Capture the cell that displays the provided text and extract its [x, y] central coordinate. 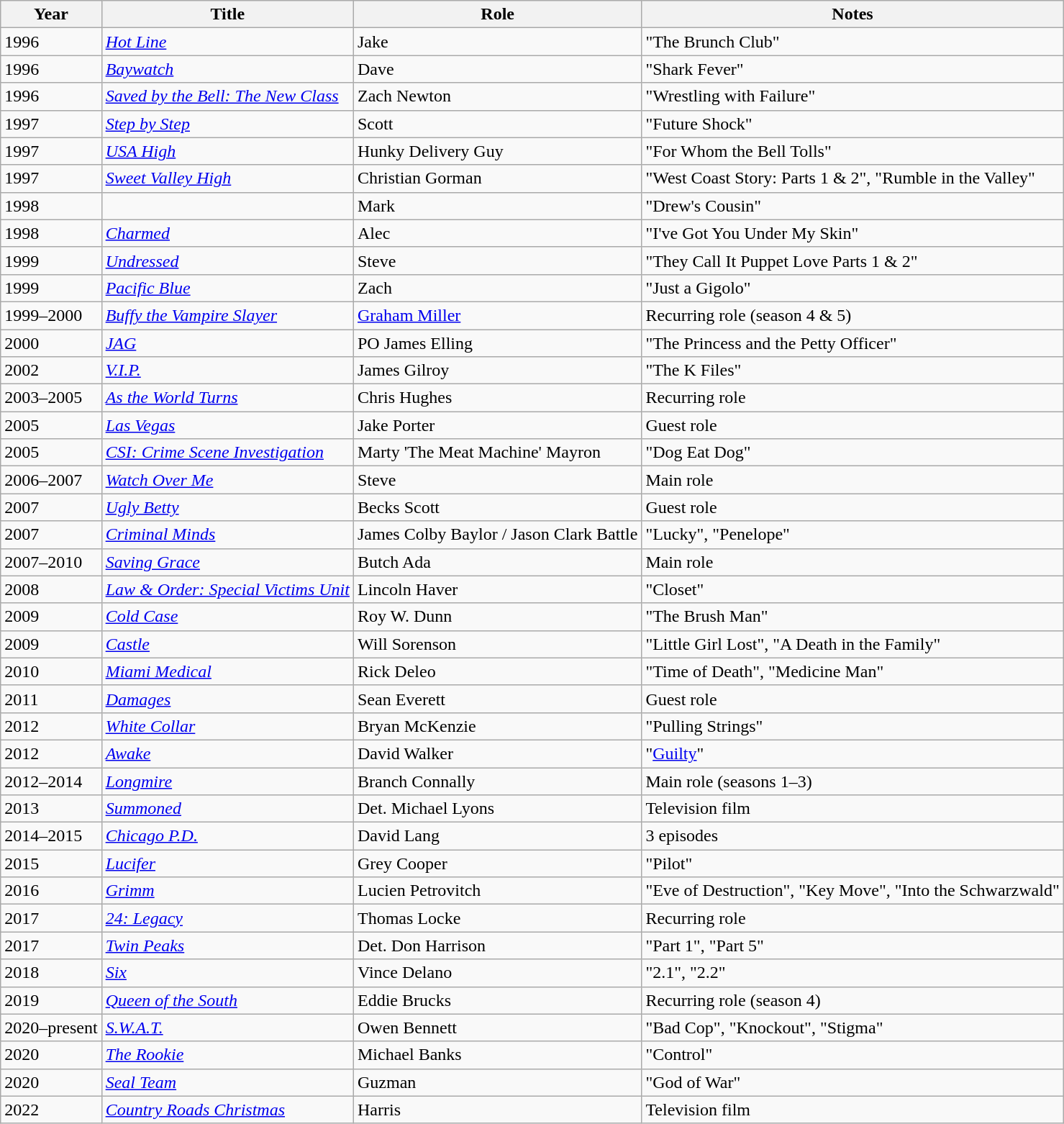
Jake Porter [497, 425]
"Dog Eat Dog" [852, 453]
"Shark Fever" [852, 69]
"Guilty" [852, 753]
Saved by the Bell: The New Class [227, 96]
Rick Deleo [497, 671]
Awake [227, 753]
2000 [51, 343]
Will Sorenson [497, 644]
2019 [51, 1000]
David Lang [497, 836]
Twin Peaks [227, 946]
2013 [51, 809]
Queen of the South [227, 1000]
Damages [227, 699]
"Future Shock" [852, 124]
Pacific Blue [227, 288]
Graham Miller [497, 315]
Christian Gorman [497, 178]
Sean Everett [497, 699]
Title [227, 14]
2008 [51, 589]
Chicago P.D. [227, 836]
"Pulling Strings" [852, 726]
As the World Turns [227, 398]
Det. Don Harrison [497, 946]
V.I.P. [227, 371]
Lincoln Haver [497, 589]
Grimm [227, 891]
PO James Elling [497, 343]
Baywatch [227, 69]
Harris [497, 1110]
2020–present [51, 1028]
"Pilot" [852, 864]
Sweet Valley High [227, 178]
"Lucky", "Penelope" [852, 535]
Thomas Locke [497, 918]
JAG [227, 343]
Vince Delano [497, 973]
Law & Order: Special Victims Unit [227, 589]
Chris Hughes [497, 398]
Recurring role (season 4 & 5) [852, 315]
"2.1", "2.2" [852, 973]
Hot Line [227, 42]
White Collar [227, 726]
"Bad Cop", "Knockout", "Stigma" [852, 1028]
Branch Connally [497, 781]
2006–2007 [51, 480]
Seal Team [227, 1082]
"The Brunch Club" [852, 42]
24: Legacy [227, 918]
Lucifer [227, 864]
2002 [51, 371]
"For Whom the Bell Tolls" [852, 151]
Longmire [227, 781]
Las Vegas [227, 425]
"Just a Gigolo" [852, 288]
Eddie Brucks [497, 1000]
Charmed [227, 233]
"Drew's Cousin" [852, 206]
Hunky Delivery Guy [497, 151]
USA High [227, 151]
Six [227, 973]
"West Coast Story: Parts 1 & 2", "Rumble in the Valley" [852, 178]
"I've Got You Under My Skin" [852, 233]
Lucien Petrovitch [497, 891]
Alec [497, 233]
Saving Grace [227, 562]
"Little Girl Lost", "A Death in the Family" [852, 644]
2011 [51, 699]
"Control" [852, 1055]
"The Brush Man" [852, 617]
Role [497, 14]
"They Call It Puppet Love Parts 1 & 2" [852, 260]
Year [51, 14]
1999–2000 [51, 315]
Step by Step [227, 124]
Recurring role (season 4) [852, 1000]
Marty 'The Meat Machine' Mayron [497, 453]
2010 [51, 671]
Criminal Minds [227, 535]
2022 [51, 1110]
Bryan McKenzie [497, 726]
Main role (seasons 1–3) [852, 781]
"Time of Death", "Medicine Man" [852, 671]
"Wrestling with Failure" [852, 96]
Roy W. Dunn [497, 617]
"The Princess and the Petty Officer" [852, 343]
Grey Cooper [497, 864]
"God of War" [852, 1082]
Zach Newton [497, 96]
Undressed [227, 260]
Ugly Betty [227, 507]
2007–2010 [51, 562]
Michael Banks [497, 1055]
Country Roads Christmas [227, 1110]
Det. Michael Lyons [497, 809]
Miami Medical [227, 671]
"The K Files" [852, 371]
Notes [852, 14]
"Closet" [852, 589]
Buffy the Vampire Slayer [227, 315]
"Eve of Destruction", "Key Move", "Into the Schwarzwald" [852, 891]
2016 [51, 891]
Jake [497, 42]
James Gilroy [497, 371]
Becks Scott [497, 507]
3 episodes [852, 836]
Cold Case [227, 617]
Watch Over Me [227, 480]
2003–2005 [51, 398]
Owen Bennett [497, 1028]
2014–2015 [51, 836]
David Walker [497, 753]
S.W.A.T. [227, 1028]
Butch Ada [497, 562]
2012–2014 [51, 781]
2018 [51, 973]
2015 [51, 864]
Summoned [227, 809]
Scott [497, 124]
CSI: Crime Scene Investigation [227, 453]
Dave [497, 69]
Guzman [497, 1082]
Mark [497, 206]
Zach [497, 288]
"Part 1", "Part 5" [852, 946]
James Colby Baylor / Jason Clark Battle [497, 535]
The Rookie [227, 1055]
Castle [227, 644]
